Provide the [X, Y] coordinate of the cell's center where the given text is located.  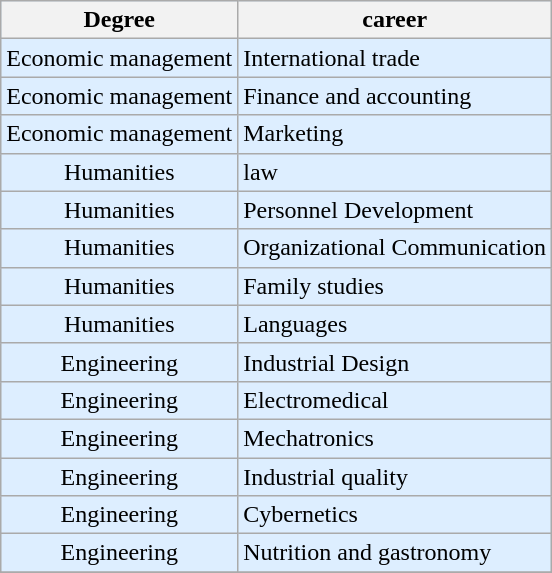
Degree [120, 20]
Cybernetics [395, 515]
Languages [395, 324]
Personnel Development [395, 210]
Finance and accounting [395, 96]
Industrial Design [395, 362]
law [395, 172]
Marketing [395, 134]
Family studies [395, 286]
Electromedical [395, 400]
career [395, 20]
Nutrition and gastronomy [395, 553]
International trade [395, 58]
Organizational Communication [395, 248]
Mechatronics [395, 438]
Industrial quality [395, 477]
